Detect which cell encompasses the target text, then output its (x, y) center coordinate. 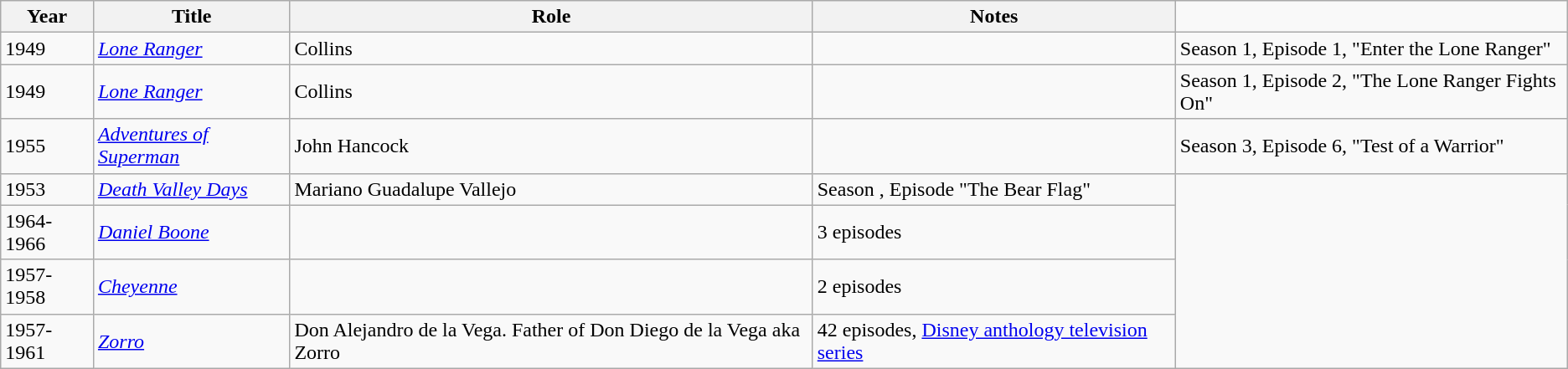
Year (47, 17)
Season 1, Episode 2, "The Lone Ranger Fights On" (1371, 92)
Don Alejandro de la Vega. Father of Don Diego de la Vega aka Zorro (551, 341)
1955 (47, 146)
1957-1961 (47, 341)
Mariano Guadalupe Vallejo (551, 189)
Notes (993, 17)
Season 1, Episode 1, "Enter the Lone Ranger" (1371, 49)
1957-1958 (47, 286)
Season 3, Episode 6, "Test of a Warrior" (1371, 146)
1964-1966 (47, 233)
3 episodes (993, 233)
42 episodes, Disney anthology television series (993, 341)
Death Valley Days (191, 189)
Adventures of Superman (191, 146)
Role (551, 17)
1953 (47, 189)
Title (191, 17)
Season , Episode "The Bear Flag" (993, 189)
Daniel Boone (191, 233)
2 episodes (993, 286)
John Hancock (551, 146)
Zorro (191, 341)
Cheyenne (191, 286)
